Return the (x, y) coordinate for the center point of the cell that contains the specified text.  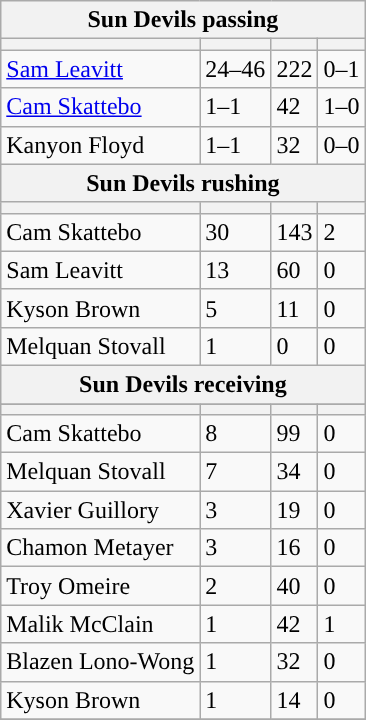
60 (294, 270)
0–1 (342, 69)
24–46 (236, 69)
1–0 (342, 107)
8 (236, 434)
Sun Devils receiving (183, 384)
14 (294, 700)
7 (236, 472)
Sun Devils passing (183, 20)
143 (294, 232)
Sun Devils rushing (183, 183)
16 (294, 548)
Kanyon Floyd (100, 145)
Malik McClain (100, 624)
Blazen Lono-Wong (100, 662)
0–0 (342, 145)
222 (294, 69)
30 (236, 232)
Troy Omeire (100, 586)
5 (236, 308)
40 (294, 586)
99 (294, 434)
34 (294, 472)
19 (294, 510)
Xavier Guillory (100, 510)
Chamon Metayer (100, 548)
11 (294, 308)
13 (236, 270)
